Extract the [X, Y] coordinate from the center of the cell holding the provided text.  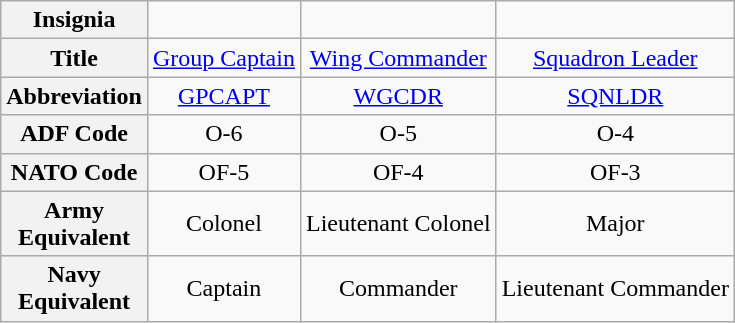
Lieutenant Colonel [398, 224]
Abbreviation [74, 96]
SQNLDR [615, 96]
O-6 [224, 134]
WGCDR [398, 96]
OF-4 [398, 172]
Captain [224, 288]
OF-5 [224, 172]
Group Captain [224, 58]
Insignia [74, 20]
Wing Commander [398, 58]
Navy Equivalent [74, 288]
GPCAPT [224, 96]
Major [615, 224]
O-4 [615, 134]
O-5 [398, 134]
NATO Code [74, 172]
Title [74, 58]
OF-3 [615, 172]
Commander [398, 288]
Squadron Leader [615, 58]
Colonel [224, 224]
ADF Code [74, 134]
Lieutenant Commander [615, 288]
Army Equivalent [74, 224]
